Detect which cell encompasses the target text, then output its (X, Y) center coordinate. 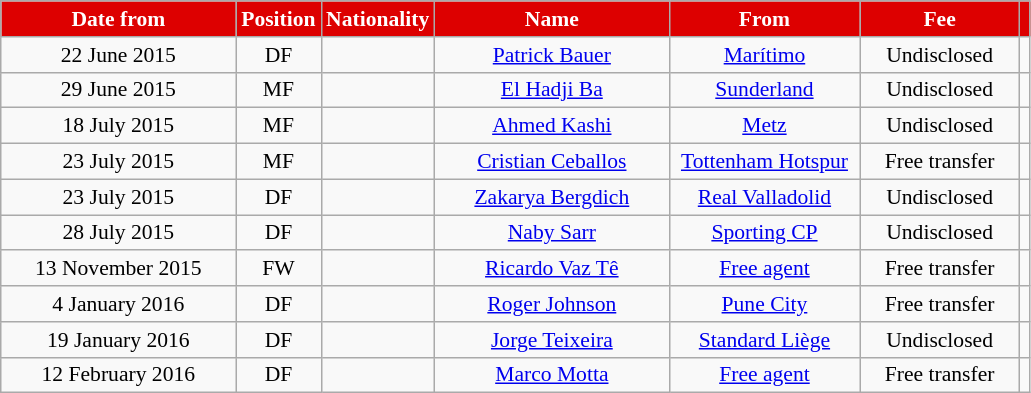
19 January 2016 (118, 340)
Cristian Ceballos (552, 162)
Position (278, 19)
Name (552, 19)
FW (278, 269)
Real Valladolid (764, 197)
Standard Liège (764, 340)
From (764, 19)
Sporting CP (764, 233)
Patrick Bauer (552, 55)
Sunderland (764, 90)
Ricardo Vaz Tê (552, 269)
Jorge Teixeira (552, 340)
Date from (118, 19)
4 January 2016 (118, 304)
18 July 2015 (118, 126)
Fee (940, 19)
Pune City (764, 304)
29 June 2015 (118, 90)
Nationality (378, 19)
22 June 2015 (118, 55)
Ahmed Kashi (552, 126)
Tottenham Hotspur (764, 162)
Metz (764, 126)
Zakarya Bergdich (552, 197)
El Hadji Ba (552, 90)
28 July 2015 (118, 233)
Marítimo (764, 55)
12 February 2016 (118, 375)
Naby Sarr (552, 233)
Marco Motta (552, 375)
13 November 2015 (118, 269)
Roger Johnson (552, 304)
